Detect which cell encompasses the target text, then output its [x, y] center coordinate. 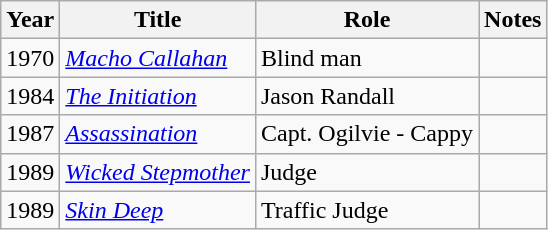
Macho Callahan [158, 58]
1984 [30, 96]
Year [30, 20]
Blind man [366, 58]
Title [158, 20]
Jason Randall [366, 96]
Wicked Stepmother [158, 172]
1970 [30, 58]
1987 [30, 134]
Role [366, 20]
The Initiation [158, 96]
Assassination [158, 134]
Skin Deep [158, 210]
Traffic Judge [366, 210]
Judge [366, 172]
Notes [513, 20]
Capt. Ogilvie - Cappy [366, 134]
